Scan for the cell matching the given text and deliver its [X, Y] coordinate at center. 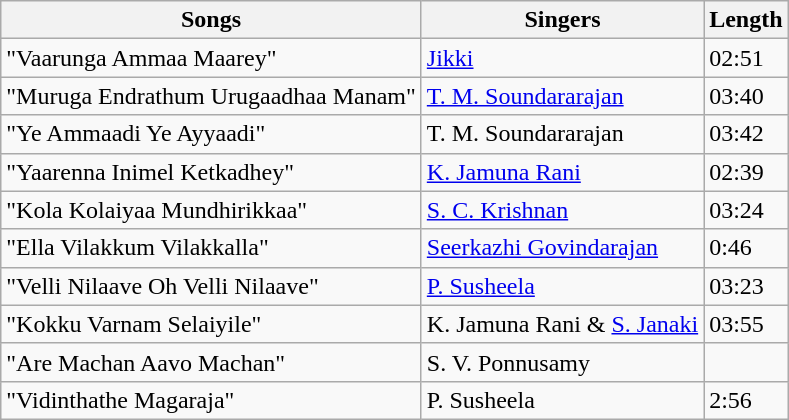
03:40 [746, 96]
"Ella Vilakkum Vilakkalla" [212, 248]
Songs [212, 20]
"Velli Nilaave Oh Velli Nilaave" [212, 286]
Singers [562, 20]
Length [746, 20]
02:39 [746, 172]
"Muruga Endrathum Urugaadhaa Manam" [212, 96]
K. Jamuna Rani [562, 172]
03:23 [746, 286]
"Are Machan Aavo Machan" [212, 362]
03:42 [746, 134]
"Kokku Varnam Selaiyile" [212, 324]
Seerkazhi Govindarajan [562, 248]
03:55 [746, 324]
S. V. Ponnusamy [562, 362]
S. C. Krishnan [562, 210]
K. Jamuna Rani & S. Janaki [562, 324]
Jikki [562, 58]
"Vidinthathe Magaraja" [212, 400]
"Vaarunga Ammaa Maarey" [212, 58]
02:51 [746, 58]
03:24 [746, 210]
0:46 [746, 248]
"Yaarenna Inimel Ketkadhey" [212, 172]
"Ye Ammaadi Ye Ayyaadi" [212, 134]
"Kola Kolaiyaa Mundhirikkaa" [212, 210]
2:56 [746, 400]
